Output the [x, y] coordinate of the center of the cell containing the given text.  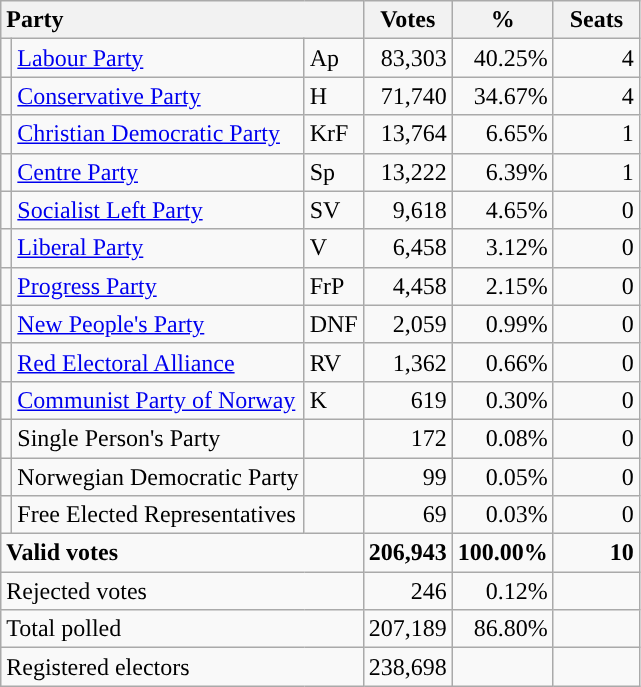
Valid votes [182, 553]
K [334, 400]
Progress Party [158, 286]
% [502, 20]
86.80% [502, 629]
6.39% [502, 172]
34.67% [502, 96]
71,740 [408, 96]
0.03% [502, 515]
0.99% [502, 324]
Socialist Left Party [158, 210]
619 [408, 400]
Rejected votes [182, 591]
Votes [408, 20]
V [334, 248]
Conservative Party [158, 96]
10 [596, 553]
Red Electoral Alliance [158, 362]
0.66% [502, 362]
Total polled [182, 629]
246 [408, 591]
Labour Party [158, 58]
69 [408, 515]
Single Person's Party [158, 438]
Sp [334, 172]
1,362 [408, 362]
New People's Party [158, 324]
Communist Party of Norway [158, 400]
0.08% [502, 438]
207,189 [408, 629]
Centre Party [158, 172]
DNF [334, 324]
238,698 [408, 667]
99 [408, 477]
Christian Democratic Party [158, 134]
4.65% [502, 210]
6.65% [502, 134]
RV [334, 362]
13,222 [408, 172]
Registered electors [182, 667]
4,458 [408, 286]
2.15% [502, 286]
Ap [334, 58]
2,059 [408, 324]
0.12% [502, 591]
100.00% [502, 553]
172 [408, 438]
Liberal Party [158, 248]
13,764 [408, 134]
H [334, 96]
Seats [596, 20]
KrF [334, 134]
206,943 [408, 553]
Norwegian Democratic Party [158, 477]
3.12% [502, 248]
0.05% [502, 477]
9,618 [408, 210]
FrP [334, 286]
Free Elected Representatives [158, 515]
83,303 [408, 58]
40.25% [502, 58]
SV [334, 210]
Party [182, 20]
0.30% [502, 400]
6,458 [408, 248]
